Scan for the cell matching the given text and deliver its [X, Y] coordinate at center. 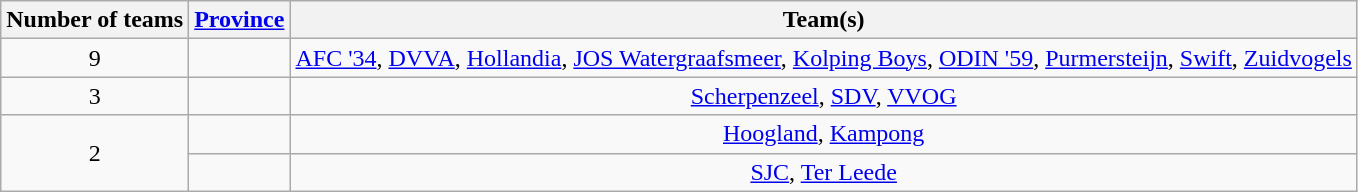
2 [95, 153]
AFC '34, DVVA, Hollandia, JOS Watergraafsmeer, Kolping Boys, ODIN '59, Purmersteijn, Swift, Zuidvogels [824, 58]
Scherpenzeel, SDV, VVOG [824, 96]
9 [95, 58]
3 [95, 96]
Team(s) [824, 20]
Number of teams [95, 20]
Hoogland, Kampong [824, 134]
SJC, Ter Leede [824, 172]
Province [240, 20]
